Capture the cell that displays the provided text and extract its [x, y] central coordinate. 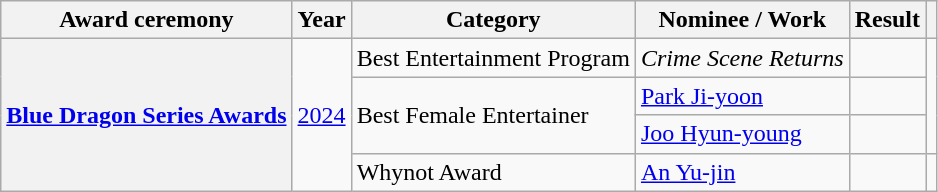
Result [887, 20]
Best Female Entertainer [493, 115]
Blue Dragon Series Awards [146, 115]
Joo Hyun-young [742, 134]
Award ceremony [146, 20]
Category [493, 20]
Nominee / Work [742, 20]
Park Ji-yoon [742, 96]
Crime Scene Returns [742, 58]
Best Entertainment Program [493, 58]
Whynot Award [493, 172]
Year [322, 20]
2024 [322, 115]
An Yu-jin [742, 172]
